Extract the [X, Y] coordinate from the center of the cell holding the provided text.  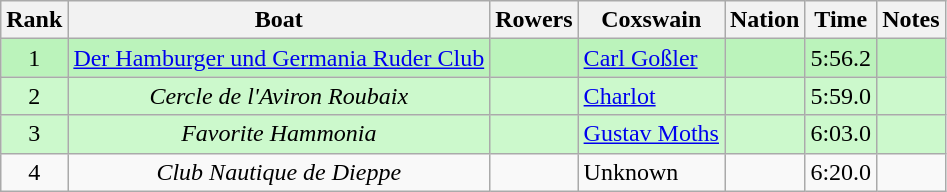
Cercle de l'Aviron Roubaix [279, 96]
Boat [279, 20]
Favorite Hammonia [279, 134]
Club Nautique de Dieppe [279, 172]
Rank [34, 20]
6:03.0 [841, 134]
Notes [911, 20]
4 [34, 172]
Der Hamburger und Germania Ruder Club [279, 58]
5:59.0 [841, 96]
Gustav Moths [651, 134]
6:20.0 [841, 172]
5:56.2 [841, 58]
Carl Goßler [651, 58]
Unknown [651, 172]
Coxswain [651, 20]
3 [34, 134]
Charlot [651, 96]
Time [841, 20]
Rowers [534, 20]
2 [34, 96]
Nation [764, 20]
1 [34, 58]
